Determine the (X, Y) coordinate at the center of the cell enclosing the given text.  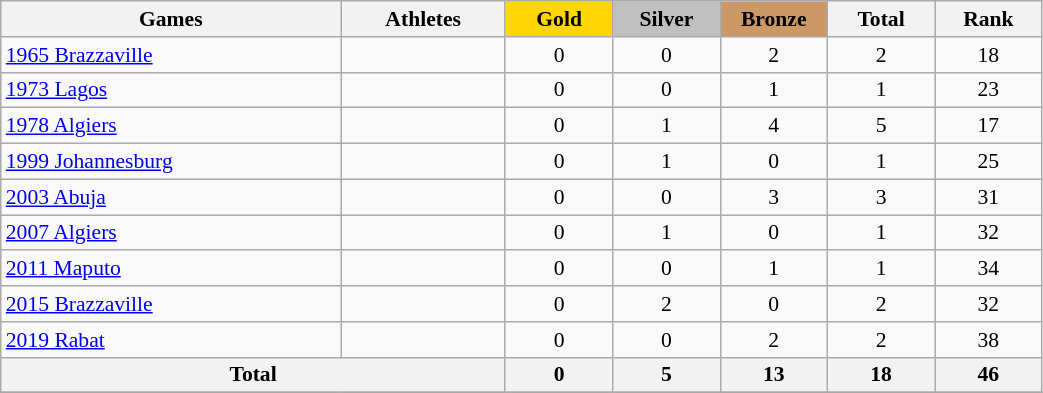
Athletes (424, 19)
Rank (988, 19)
Silver (666, 19)
2007 Algiers (171, 233)
1999 Johannesburg (171, 162)
25 (988, 162)
Bronze (774, 19)
Gold (558, 19)
2003 Abuja (171, 197)
2011 Maputo (171, 269)
1978 Algiers (171, 126)
4 (774, 126)
2015 Brazzaville (171, 304)
31 (988, 197)
38 (988, 340)
46 (988, 375)
1973 Lagos (171, 90)
1965 Brazzaville (171, 55)
23 (988, 90)
13 (774, 375)
34 (988, 269)
2019 Rabat (171, 340)
17 (988, 126)
Games (171, 19)
